Extract the [X, Y] coordinate from the center of the cell holding the provided text.  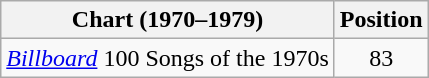
83 [381, 58]
Billboard 100 Songs of the 1970s [168, 58]
Chart (1970–1979) [168, 20]
Position [381, 20]
